Scan for the cell matching the given text and deliver its [X, Y] coordinate at center. 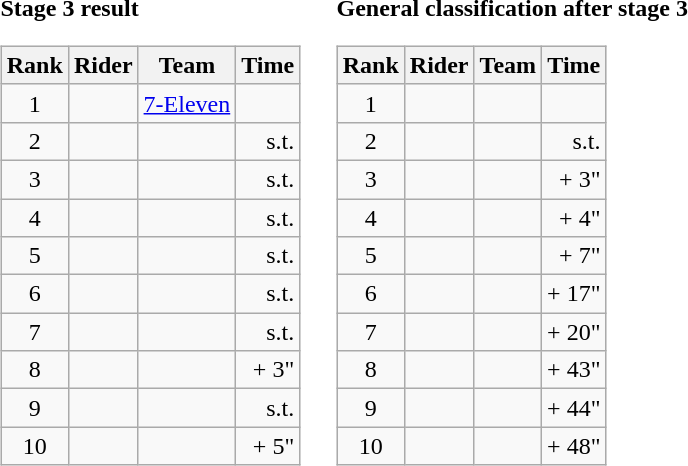
+ 20" [574, 332]
+ 17" [574, 294]
7-Eleven [187, 103]
+ 44" [574, 408]
+ 7" [574, 256]
+ 48" [574, 446]
+ 43" [574, 370]
+ 4" [574, 217]
+ 5" [268, 446]
